Locate the cell with the specified text and output its (x, y) center coordinate. 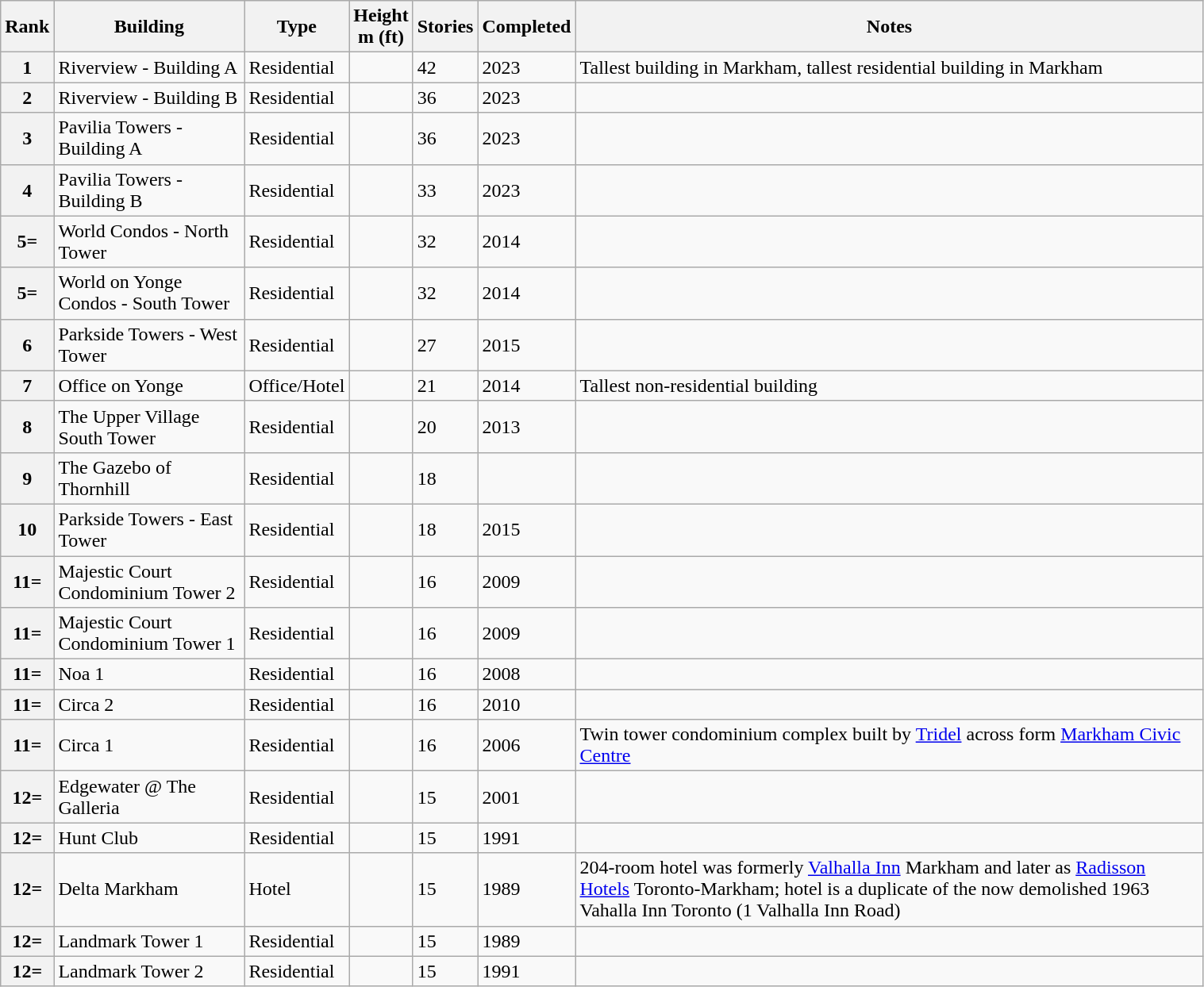
6 (27, 344)
Landmark Tower 2 (149, 971)
The Upper Village South Tower (149, 427)
Noa 1 (149, 674)
21 (445, 386)
The Gazebo of Thornhill (149, 478)
2013 (527, 427)
Office/Hotel (297, 386)
Stories (445, 27)
Tallest building in Markham, tallest residential building in Markham (889, 67)
Notes (889, 27)
Parkside Towers - West Tower (149, 344)
Twin tower condominium complex built by Tridel across form Markham Civic Centre (889, 746)
2001 (527, 797)
Office on Yonge (149, 386)
Completed (527, 27)
Majestic Court Condominium Tower 2 (149, 581)
Building (149, 27)
Rank (27, 27)
Parkside Towers - East Tower (149, 530)
Riverview - Building A (149, 67)
Type (297, 27)
2008 (527, 674)
2 (27, 98)
9 (27, 478)
2006 (527, 746)
Circa 1 (149, 746)
Hunt Club (149, 838)
10 (27, 530)
Heightm (ft) (381, 27)
2010 (527, 705)
Tallest non-residential building (889, 386)
42 (445, 67)
Riverview - Building B (149, 98)
Majestic Court Condominium Tower 1 (149, 633)
1 (27, 67)
7 (27, 386)
4 (27, 190)
World on Yonge Condos - South Tower (149, 294)
27 (445, 344)
Landmark Tower 1 (149, 941)
Delta Markham (149, 889)
20 (445, 427)
Pavilia Towers - Building A (149, 138)
3 (27, 138)
33 (445, 190)
World Condos - North Tower (149, 241)
8 (27, 427)
Edgewater @ The Galleria (149, 797)
Circa 2 (149, 705)
Pavilia Towers - Building B (149, 190)
Hotel (297, 889)
